Output the (x, y) coordinate of the center of the cell containing the given text.  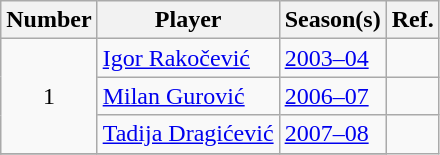
1 (49, 96)
Ref. (412, 20)
Player (188, 20)
2006–07 (332, 96)
Tadija Dragićević (188, 134)
2007–08 (332, 134)
Season(s) (332, 20)
Milan Gurović (188, 96)
Number (49, 20)
2003–04 (332, 58)
Igor Rakočević (188, 58)
